Provide the (X, Y) coordinate of the cell's center where the given text is located.  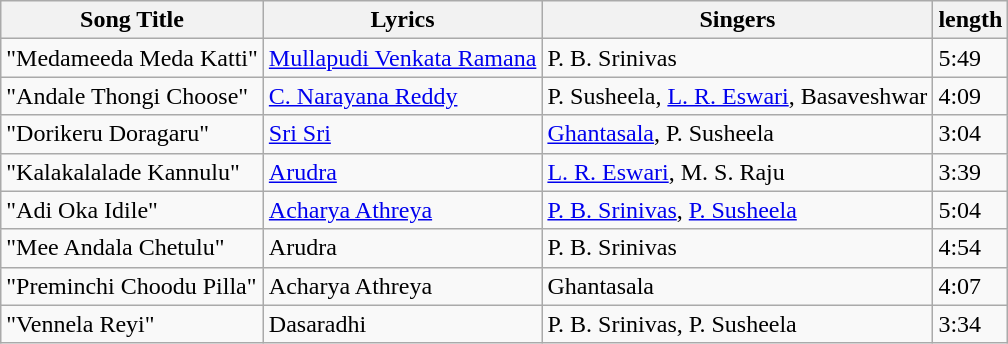
"Kalakalalade Kannulu" (132, 172)
P. Susheela, L. R. Eswari, Basaveshwar (738, 96)
"Vennela Reyi" (132, 324)
"Medameeda Meda Katti" (132, 58)
5:04 (970, 210)
Song Title (132, 20)
"Andale Thongi Choose" (132, 96)
"Adi Oka Idile" (132, 210)
Ghantasala (738, 286)
Lyrics (402, 20)
Ghantasala, P. Susheela (738, 134)
Sri Sri (402, 134)
C. Narayana Reddy (402, 96)
5:49 (970, 58)
Dasaradhi (402, 324)
4:07 (970, 286)
3:04 (970, 134)
"Mee Andala Chetulu" (132, 248)
4:54 (970, 248)
Mullapudi Venkata Ramana (402, 58)
"Dorikeru Doragaru" (132, 134)
3:34 (970, 324)
4:09 (970, 96)
Singers (738, 20)
"Preminchi Choodu Pilla" (132, 286)
length (970, 20)
3:39 (970, 172)
L. R. Eswari, M. S. Raju (738, 172)
